Output the [x, y] coordinate of the center of the cell containing the given text.  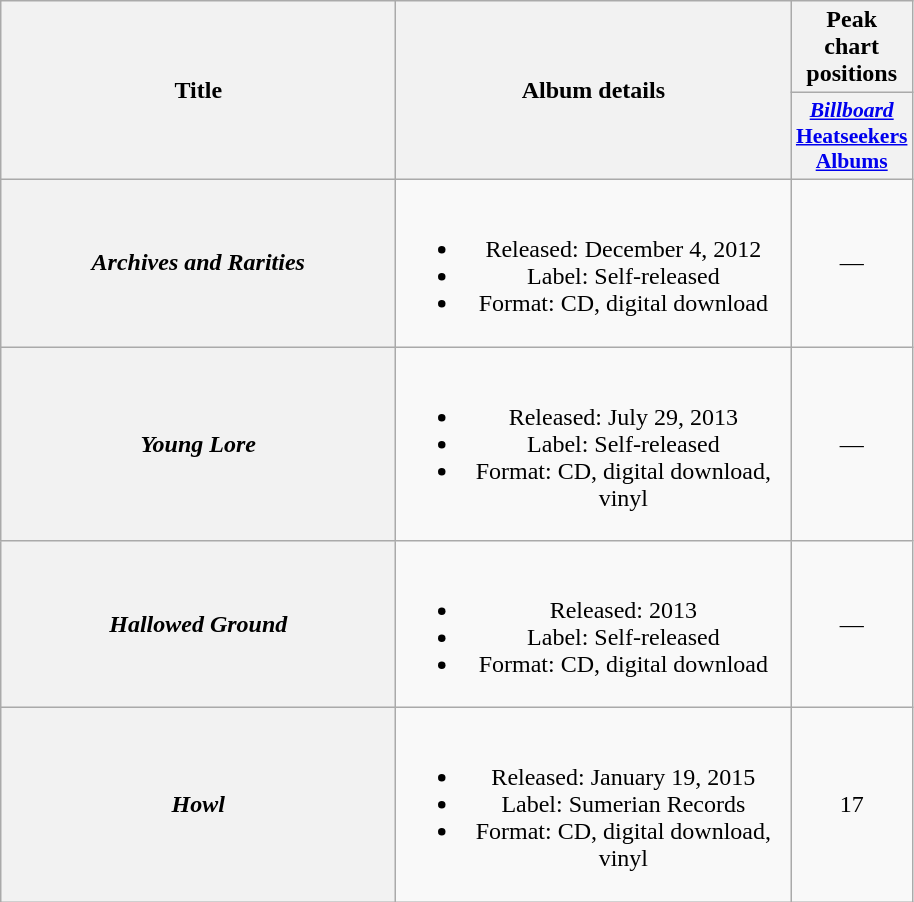
Released: January 19, 2015Label: Sumerian RecordsFormat: CD, digital download, vinyl [594, 805]
Hallowed Ground [198, 624]
Young Lore [198, 443]
Peak chart positions [852, 47]
Archives and Rarities [198, 262]
Howl [198, 805]
Released: December 4, 2012Label: Self-releasedFormat: CD, digital download [594, 262]
Billboard Heatseekers Albums [852, 136]
Album details [594, 90]
Released: July 29, 2013Label: Self-releasedFormat: CD, digital download, vinyl [594, 443]
17 [852, 805]
Title [198, 90]
Released: 2013Label: Self-releasedFormat: CD, digital download [594, 624]
